Capture the cell that displays the provided text and extract its [x, y] central coordinate. 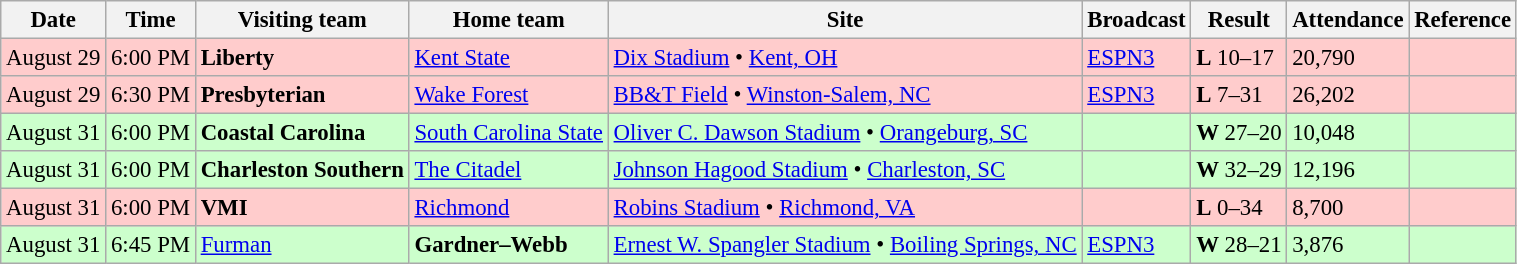
Result [1239, 20]
Furman [302, 245]
26,202 [1348, 95]
The Citadel [508, 170]
Kent State [508, 58]
3,876 [1348, 245]
VMI [302, 208]
Reference [1463, 20]
L 10–17 [1239, 58]
6:30 PM [151, 95]
L 0–34 [1239, 208]
Site [845, 20]
6:45 PM [151, 245]
W 32–29 [1239, 170]
W 28–21 [1239, 245]
Time [151, 20]
W 27–20 [1239, 133]
Robins Stadium • Richmond, VA [845, 208]
Attendance [1348, 20]
Broadcast [1136, 20]
Wake Forest [508, 95]
Charleston Southern [302, 170]
Date [54, 20]
L 7–31 [1239, 95]
Coastal Carolina [302, 133]
Home team [508, 20]
Ernest W. Spangler Stadium • Boiling Springs, NC [845, 245]
20,790 [1348, 58]
Liberty [302, 58]
BB&T Field • Winston-Salem, NC [845, 95]
10,048 [1348, 133]
8,700 [1348, 208]
Johnson Hagood Stadium • Charleston, SC [845, 170]
Gardner–Webb [508, 245]
Dix Stadium • Kent, OH [845, 58]
South Carolina State [508, 133]
Visiting team [302, 20]
Presbyterian [302, 95]
12,196 [1348, 170]
Oliver C. Dawson Stadium • Orangeburg, SC [845, 133]
Richmond [508, 208]
